Extract the [X, Y] coordinate from the center of the cell holding the provided text.  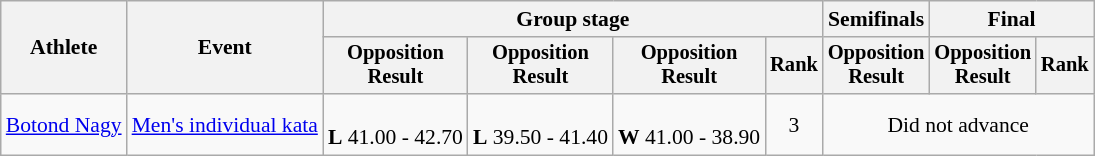
L 41.00 - 42.70 [396, 124]
Group stage [573, 19]
Semifinals [876, 19]
Men's individual kata [225, 124]
Athlete [64, 48]
Botond Nagy [64, 124]
Did not advance [958, 124]
Event [225, 48]
L 39.50 - 41.40 [540, 124]
W 41.00 - 38.90 [689, 124]
Final [1011, 19]
3 [794, 124]
